For the text-containing cell, return its midpoint in [X, Y] coordinate format. 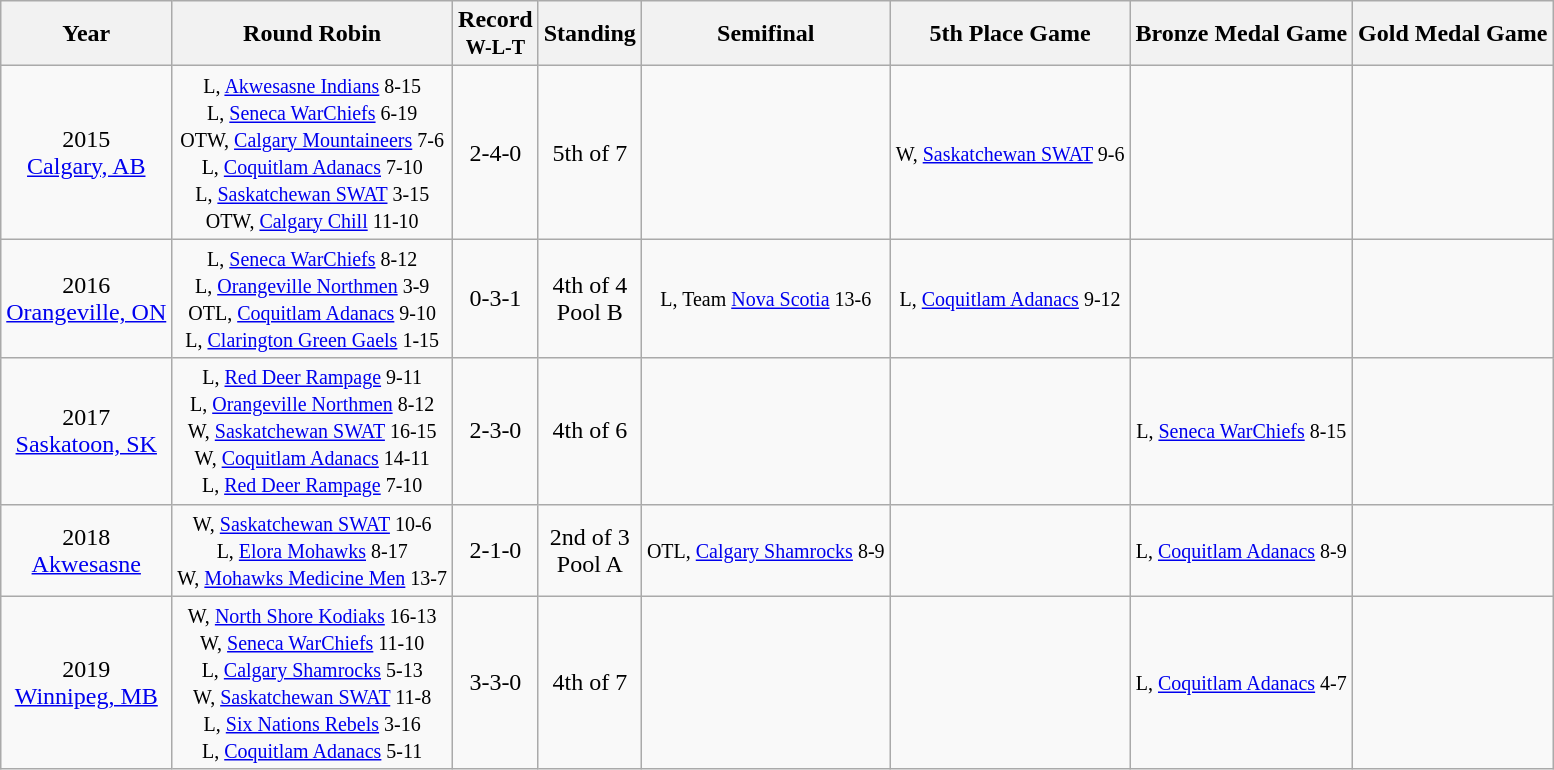
Standing [590, 34]
2-4-0 [496, 152]
Bronze Medal Game [1242, 34]
RecordW-L-T [496, 34]
2019Winnipeg, MB [86, 682]
4th of 4Pool B [590, 298]
Year [86, 34]
OTL, Calgary Shamrocks 8-9 [766, 550]
4th of 6 [590, 431]
0-3-1 [496, 298]
2015Calgary, AB [86, 152]
2016Orangeville, ON [86, 298]
2-3-0 [496, 431]
W, Saskatchewan SWAT 10-6L, Elora Mohawks 8-17W, Mohawks Medicine Men 13-7 [312, 550]
4th of 7 [590, 682]
L, Seneca WarChiefs 8-15 [1242, 431]
5th Place Game [1010, 34]
L, Team Nova Scotia 13-6 [766, 298]
L, Seneca WarChiefs 8-12L, Orangeville Northmen 3-9OTL, Coquitlam Adanacs 9-10L, Clarington Green Gaels 1-15 [312, 298]
W, Saskatchewan SWAT 9-6 [1010, 152]
5th of 7 [590, 152]
L, Coquitlam Adanacs 8-9 [1242, 550]
L, Coquitlam Adanacs 4-7 [1242, 682]
2017Saskatoon, SK [86, 431]
L, Coquitlam Adanacs 9-12 [1010, 298]
Gold Medal Game [1453, 34]
Round Robin [312, 34]
2nd of 3Pool A [590, 550]
2018Akwesasne [86, 550]
Semifinal [766, 34]
2-1-0 [496, 550]
L, Red Deer Rampage 9-11L, Orangeville Northmen 8-12W, Saskatchewan SWAT 16-15W, Coquitlam Adanacs 14-11L, Red Deer Rampage 7-10 [312, 431]
3-3-0 [496, 682]
